Return [x, y] of the center of cell containing provided text 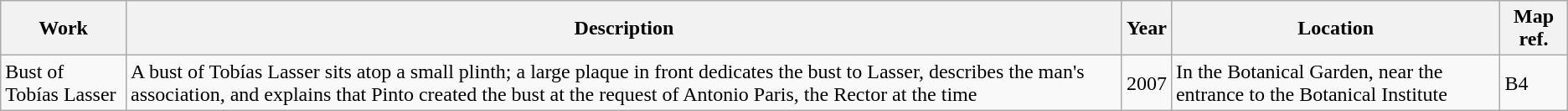
Location [1335, 29]
Description [623, 29]
Work [64, 29]
2007 [1146, 82]
In the Botanical Garden, near the entrance to the Botanical Institute [1335, 82]
Bust of Tobías Lasser [64, 82]
Map ref. [1534, 29]
Year [1146, 29]
B4 [1534, 82]
